Determine the (X, Y) coordinate at the center of the cell enclosing the given text.  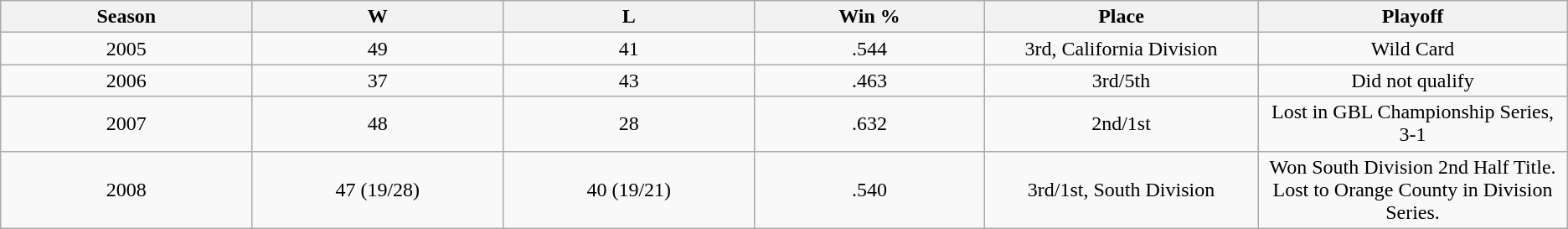
2007 (126, 124)
40 (19/21) (629, 190)
41 (629, 49)
3rd/5th (1121, 81)
.540 (869, 190)
.544 (869, 49)
L (629, 17)
48 (378, 124)
.463 (869, 81)
2006 (126, 81)
Wild Card (1412, 49)
Season (126, 17)
3rd, California Division (1121, 49)
2008 (126, 190)
W (378, 17)
Won South Division 2nd Half Title. Lost to Orange County in Division Series. (1412, 190)
47 (19/28) (378, 190)
49 (378, 49)
Lost in GBL Championship Series, 3-1 (1412, 124)
3rd/1st, South Division (1121, 190)
43 (629, 81)
Did not qualify (1412, 81)
Win % (869, 17)
Playoff (1412, 17)
.632 (869, 124)
2nd/1st (1121, 124)
2005 (126, 49)
Place (1121, 17)
37 (378, 81)
28 (629, 124)
